Determine the [X, Y] coordinate at the center of the cell enclosing the given text.  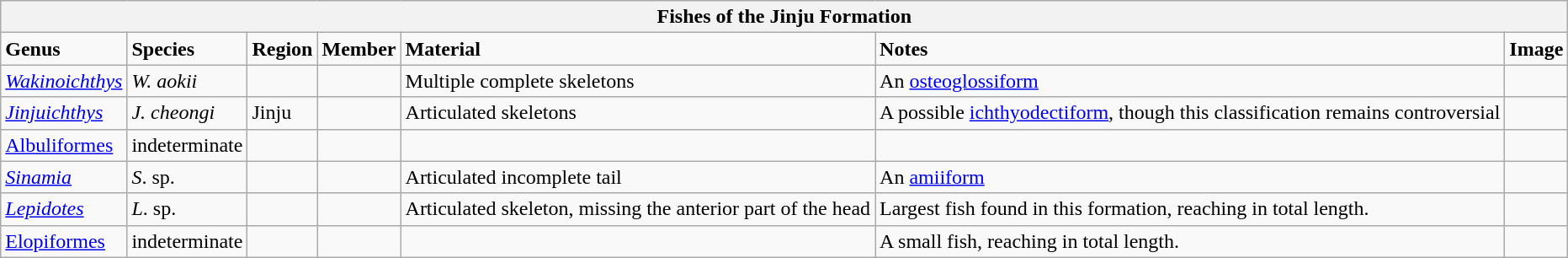
Multiple complete skeletons [638, 81]
Articulated skeletons [638, 113]
An amiiform [1190, 177]
Material [638, 49]
Genus [64, 49]
Region [283, 49]
Species [187, 49]
Wakinoichthys [64, 81]
J. cheongi [187, 113]
Lepidotes [64, 209]
Fishes of the Jinju Formation [784, 17]
Albuliformes [64, 145]
Sinamia [64, 177]
W. aokii [187, 81]
Elopiformes [64, 241]
Jinju [283, 113]
Articulated skeleton, missing the anterior part of the head [638, 209]
A small fish, reaching in total length. [1190, 241]
Image [1537, 49]
Member [359, 49]
A possible ichthyodectiform, though this classification remains controversial [1190, 113]
L. sp. [187, 209]
S. sp. [187, 177]
An osteoglossiform [1190, 81]
Largest fish found in this formation, reaching in total length. [1190, 209]
Articulated incomplete tail [638, 177]
Jinjuichthys [64, 113]
Notes [1190, 49]
